Scan for the cell matching the given text and deliver its [x, y] coordinate at center. 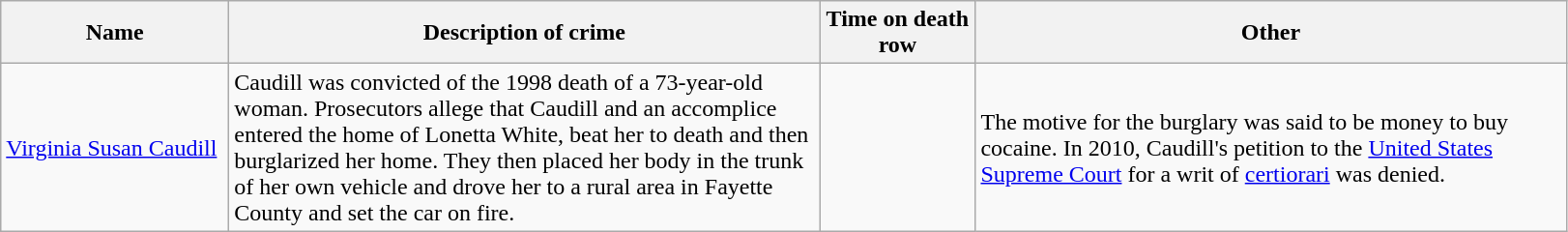
Virginia Susan Caudill [115, 147]
Description of crime [524, 33]
Other [1270, 33]
Name [115, 33]
Time on death row [897, 33]
